Return (X, Y) of the center of cell containing provided text 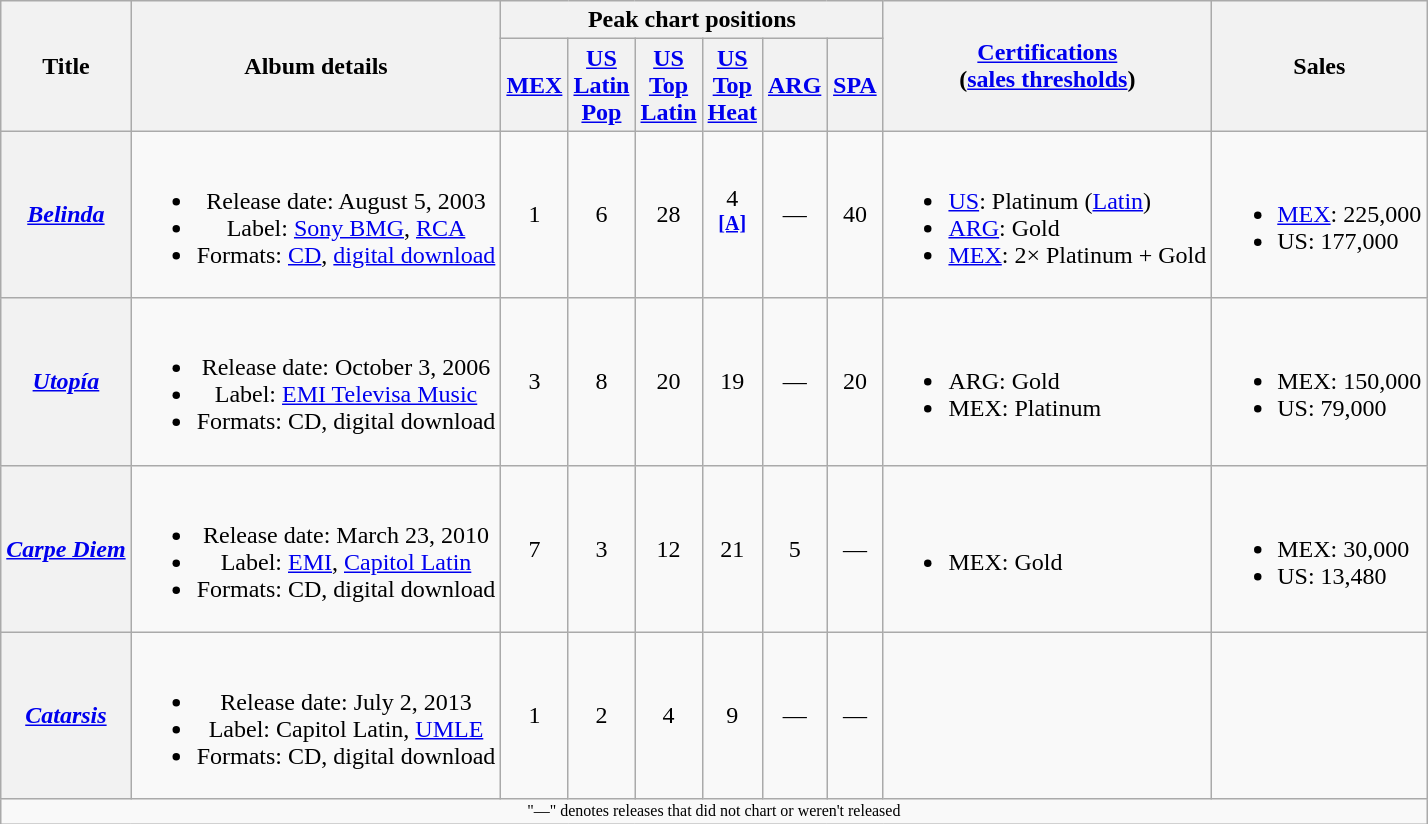
Release date: March 23, 2010Label: EMI, Capitol LatinFormats: CD, digital download (316, 548)
MEX: 225,000US: 177,000 (1320, 214)
SPA (855, 85)
Belinda (66, 214)
MEX (534, 85)
5 (794, 548)
40 (855, 214)
MEX: 150,000US: 79,000 (1320, 382)
6 (602, 214)
Sales (1320, 66)
Release date: August 5, 2003Label: Sony BMG, RCAFormats: CD, digital download (316, 214)
ARG (794, 85)
Release date: October 3, 2006Label: EMI Televisa MusicFormats: CD, digital download (316, 382)
MEX: 30,000US: 13,480 (1320, 548)
Release date: July 2, 2013Label: Capitol Latin, UMLEFormats: CD, digital download (316, 716)
2 (602, 716)
28 (668, 214)
12 (668, 548)
Album details (316, 66)
Carpe Diem (66, 548)
7 (534, 548)
Peak chart positions (692, 20)
Catarsis (66, 716)
4 (668, 716)
"—" denotes releases that did not chart or weren't released (714, 811)
8 (602, 382)
US Latin Pop (602, 85)
Certifications(sales thresholds) (1048, 66)
MEX: Gold (1048, 548)
21 (732, 548)
Title (66, 66)
Utopía (66, 382)
USTop Latin (668, 85)
ARG: GoldMEX: Platinum (1048, 382)
US: Platinum (Latin)ARG: GoldMEX: 2× Platinum + Gold (1048, 214)
9 (732, 716)
19 (732, 382)
4[A] (732, 214)
USTop Heat (732, 85)
